Output the [X, Y] coordinate of the center of the cell containing the given text.  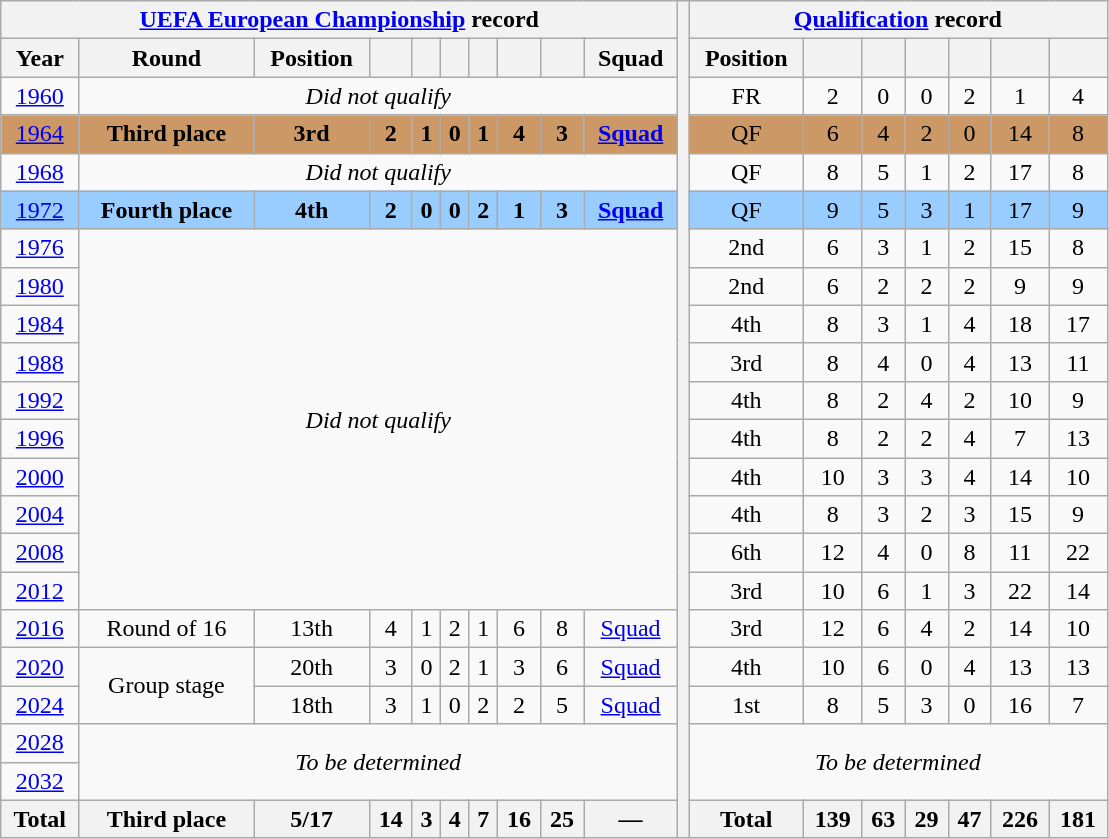
1968 [40, 172]
Year [40, 58]
— [631, 819]
Round of 16 [166, 629]
47 [970, 819]
2008 [40, 553]
1972 [40, 210]
Fourth place [166, 210]
13th [312, 629]
18th [312, 705]
6th [746, 553]
63 [884, 819]
1980 [40, 286]
2000 [40, 477]
18 [1020, 324]
1964 [40, 134]
Group stage [166, 686]
Round [166, 58]
1988 [40, 362]
1992 [40, 400]
2028 [40, 743]
25 [562, 819]
UEFA European Championship record [340, 20]
1960 [40, 96]
FR [746, 96]
2016 [40, 629]
1996 [40, 438]
2024 [40, 705]
2032 [40, 781]
1984 [40, 324]
2012 [40, 591]
2020 [40, 667]
181 [1078, 819]
139 [833, 819]
5/17 [312, 819]
29 [926, 819]
1976 [40, 248]
Qualification record [898, 20]
1st [746, 705]
20th [312, 667]
2004 [40, 515]
226 [1020, 819]
